Output the [X, Y] coordinate of the center of the cell containing the given text.  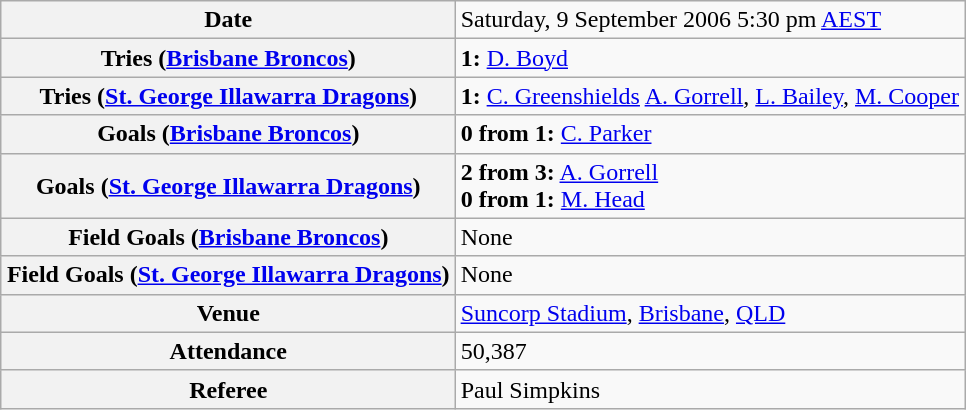
Goals (St. George Illawarra Dragons) [228, 186]
0 from 1: C. Parker [710, 134]
Paul Simpkins [710, 389]
Saturday, 9 September 2006 5:30 pm AEST [710, 20]
2 from 3: A. Gorrell 0 from 1: M. Head [710, 186]
Date [228, 20]
Attendance [228, 351]
Goals (Brisbane Broncos) [228, 134]
50,387 [710, 351]
Tries (St. George Illawarra Dragons) [228, 96]
Field Goals (Brisbane Broncos) [228, 237]
1: D. Boyd [710, 58]
Field Goals (St. George Illawarra Dragons) [228, 275]
Tries (Brisbane Broncos) [228, 58]
1: C. Greenshields A. Gorrell, L. Bailey, M. Cooper [710, 96]
Venue [228, 313]
Suncorp Stadium, Brisbane, QLD [710, 313]
Referee [228, 389]
